Provide the [X, Y] coordinate of the cell's center where the given text is located.  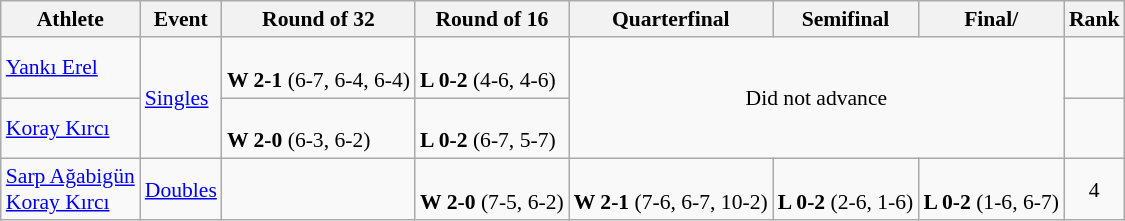
L 0-2 (6-7, 5-7) [492, 128]
Koray Kırcı [70, 128]
Round of 32 [318, 19]
L 0-2 (1-6, 6-7) [991, 190]
Rank [1094, 19]
W 2-1 (6-7, 6-4, 6-4) [318, 68]
Event [181, 19]
4 [1094, 190]
W 2-0 (7-5, 6-2) [492, 190]
Final/ [991, 19]
Doubles [181, 190]
L 0-2 (2-6, 1-6) [846, 190]
Sarp AğabigünKoray Kırcı [70, 190]
Athlete [70, 19]
Singles [181, 98]
W 2-0 (6-3, 6-2) [318, 128]
Quarterfinal [671, 19]
W 2-1 (7-6, 6-7, 10-2) [671, 190]
Round of 16 [492, 19]
Yankı Erel [70, 68]
Did not advance [816, 98]
L 0-2 (4-6, 4-6) [492, 68]
Semifinal [846, 19]
